Locate the cell with the specified text and output its (X, Y) center coordinate. 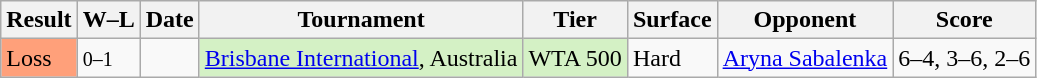
Brisbane International, Australia (361, 58)
Tournament (361, 20)
Loss (39, 58)
Tier (575, 20)
6–4, 3–6, 2–6 (964, 58)
Result (39, 20)
0–1 (108, 58)
Date (170, 20)
Aryna Sabalenka (805, 58)
Surface (672, 20)
WTA 500 (575, 58)
W–L (108, 20)
Hard (672, 58)
Score (964, 20)
Opponent (805, 20)
